Extract the (X, Y) coordinate from the center of the cell holding the provided text.  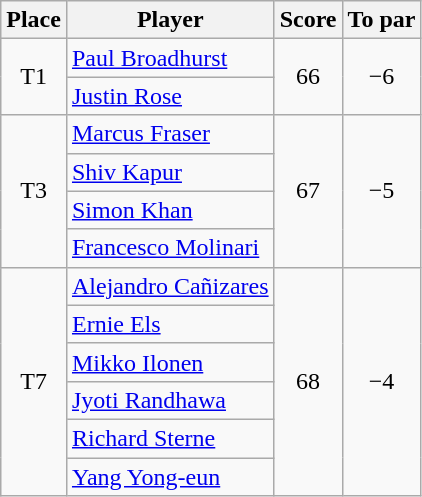
Simon Khan (170, 210)
Paul Broadhurst (170, 58)
Place (34, 20)
Player (170, 20)
T7 (34, 381)
66 (308, 77)
Shiv Kapur (170, 172)
Mikko Ilonen (170, 362)
−6 (382, 77)
Richard Sterne (170, 438)
Alejandro Cañizares (170, 286)
−4 (382, 381)
T3 (34, 191)
Jyoti Randhawa (170, 400)
68 (308, 381)
Justin Rose (170, 96)
Francesco Molinari (170, 248)
67 (308, 191)
T1 (34, 77)
Marcus Fraser (170, 134)
Score (308, 20)
To par (382, 20)
Yang Yong-eun (170, 477)
Ernie Els (170, 324)
−5 (382, 191)
